Extract the [X, Y] coordinate from the center of the cell holding the provided text.  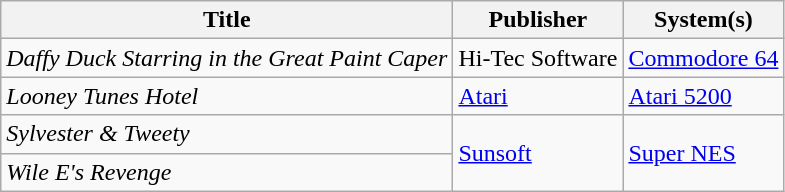
Wile E's Revenge [227, 172]
Commodore 64 [704, 58]
Sunsoft [538, 153]
Title [227, 20]
Super NES [704, 153]
Hi-Tec Software [538, 58]
Atari [538, 96]
Daffy Duck Starring in the Great Paint Caper [227, 58]
Sylvester & Tweety [227, 134]
Publisher [538, 20]
Atari 5200 [704, 96]
System(s) [704, 20]
Looney Tunes Hotel [227, 96]
